Output the (X, Y) coordinate of the center of the cell containing the given text.  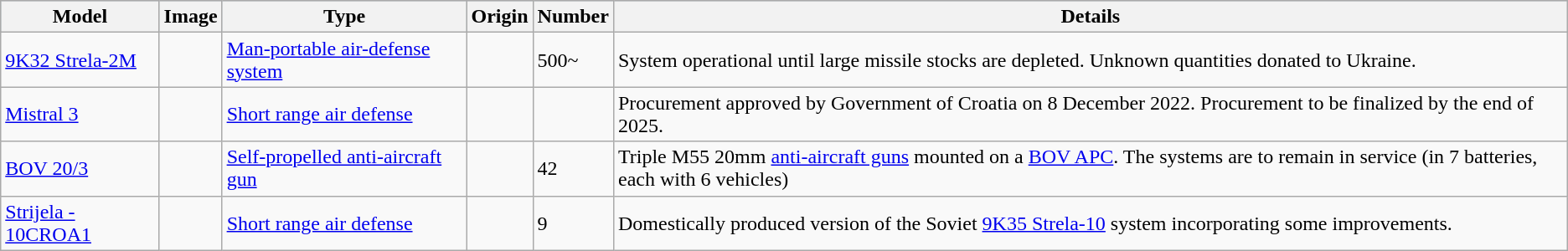
Procurement approved by Government of Croatia on 8 December 2022. Procurement to be finalized by the end of 2025. (1091, 114)
BOV 20/3 (80, 169)
Man-portable air-defense system (344, 60)
Model (80, 17)
Self-propelled anti-aircraft gun (344, 169)
9K32 Strela-2M (80, 60)
42 (573, 169)
System operational until large missile stocks are depleted. Unknown quantities donated to Ukraine. (1091, 60)
Origin (499, 17)
Strijela - 10CROA1 (80, 223)
Number (573, 17)
Mistral 3 (80, 114)
Details (1091, 17)
Domestically produced version of the Soviet 9K35 Strela-10 system incorporating some improvements. (1091, 223)
9 (573, 223)
500~ (573, 60)
Triple M55 20mm anti-aircraft guns mounted on a BOV APC. The systems are to remain in service (in 7 batteries, each with 6 vehicles) (1091, 169)
Image (191, 17)
Type (344, 17)
